Scan for the cell matching the given text and deliver its (X, Y) coordinate at center. 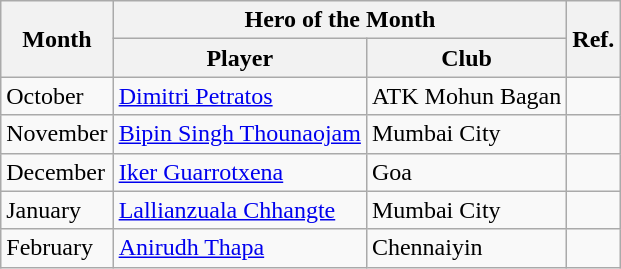
Chennaiyin (466, 248)
Ref. (594, 39)
October (57, 96)
Iker Guarrotxena (240, 172)
Hero of the Month (340, 20)
Club (466, 58)
November (57, 134)
December (57, 172)
Player (240, 58)
Bipin Singh Thounaojam (240, 134)
Month (57, 39)
Dimitri Petratos (240, 96)
January (57, 210)
Lallianzuala Chhangte (240, 210)
Goa (466, 172)
February (57, 248)
Anirudh Thapa (240, 248)
ATK Mohun Bagan (466, 96)
